Capture the cell that displays the provided text and extract its (x, y) central coordinate. 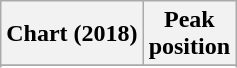
Chart (2018) (72, 34)
Peak position (189, 34)
